Scan for the cell matching the given text and deliver its (X, Y) coordinate at center. 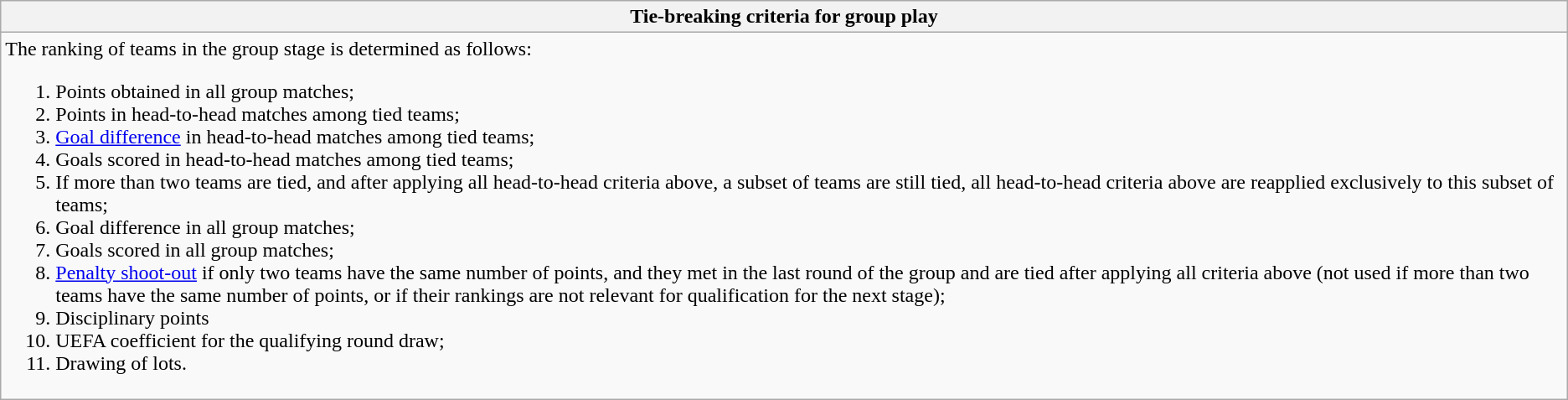
Tie-breaking criteria for group play (784, 17)
